Extract the (X, Y) coordinate from the center of the cell holding the provided text.  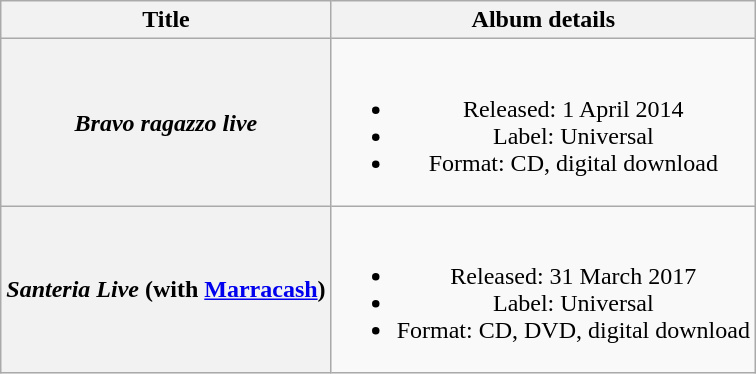
Released: 1 April 2014Label: UniversalFormat: CD, digital download (543, 122)
Released: 31 March 2017Label: UniversalFormat: CD, DVD, digital download (543, 290)
Album details (543, 20)
Bravo ragazzo live (166, 122)
Title (166, 20)
Santeria Live (with Marracash) (166, 290)
